Determine the [x, y] coordinate at the center of the cell enclosing the given text.  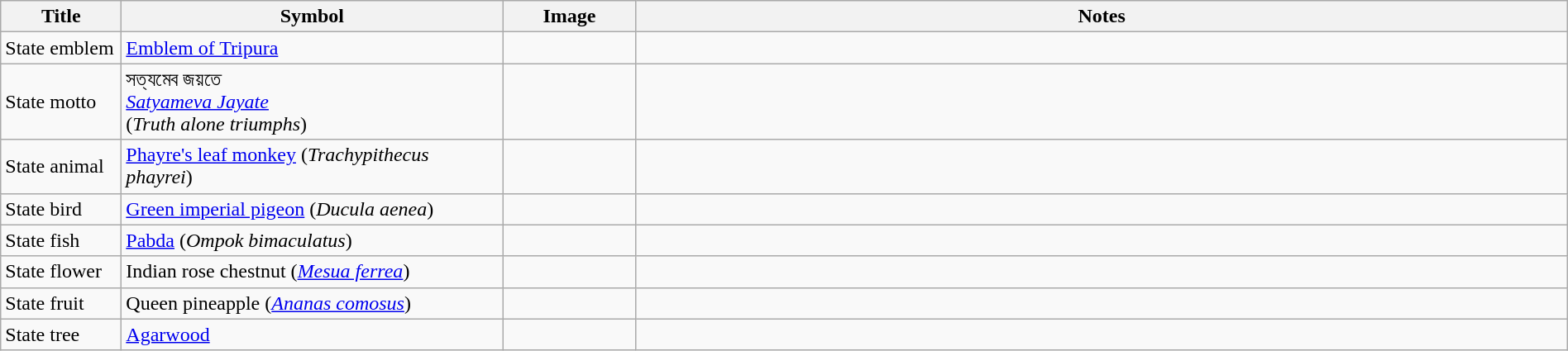
Notes [1102, 17]
Queen pineapple (Ananas comosus) [313, 303]
State fruit [61, 303]
State animal [61, 167]
সত্যমেব জয়তে Satyameva Jayate (Truth alone triumphs) [313, 102]
State emblem [61, 48]
Green imperial pigeon (Ducula aenea) [313, 209]
Emblem of Tripura [313, 48]
Image [569, 17]
Phayre's leaf monkey (Trachypithecus phayrei) [313, 167]
State flower [61, 272]
State motto [61, 102]
Agarwood [313, 334]
State bird [61, 209]
Indian rose chestnut (Mesua ferrea) [313, 272]
Title [61, 17]
State tree [61, 334]
State fish [61, 240]
Pabda (Ompok bimaculatus) [313, 240]
Symbol [313, 17]
